Output the [X, Y] coordinate of the center of the cell containing the given text.  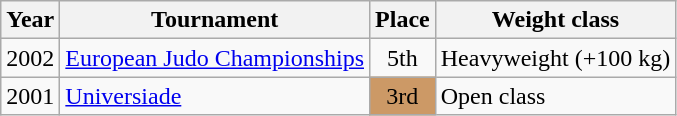
3rd [403, 96]
Tournament [215, 20]
2001 [30, 96]
2002 [30, 58]
Place [403, 20]
Weight class [556, 20]
5th [403, 58]
Open class [556, 96]
Heavyweight (+100 kg) [556, 58]
European Judo Championships [215, 58]
Universiade [215, 96]
Year [30, 20]
